Extract the [X, Y] coordinate from the center of the cell holding the provided text.  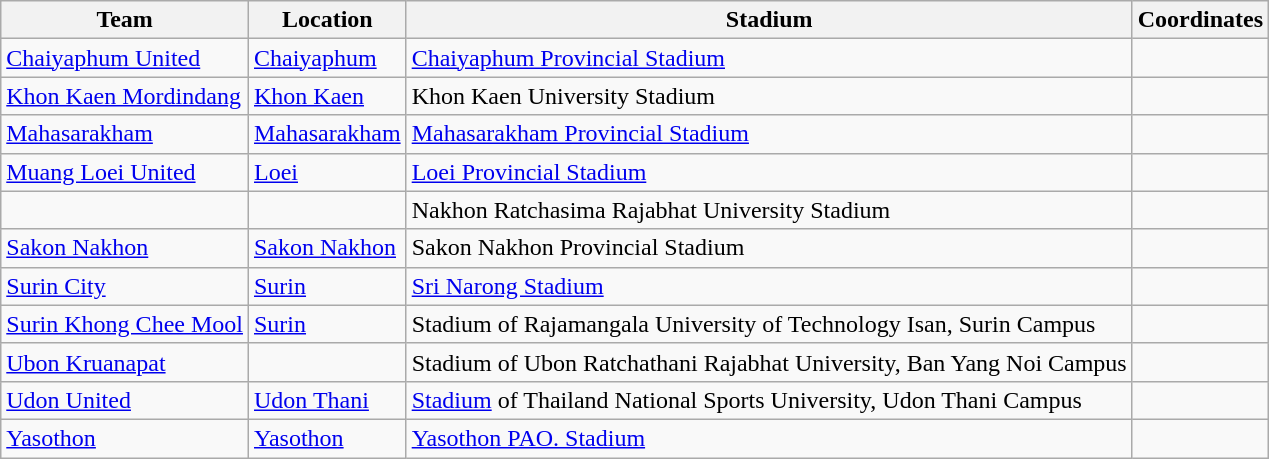
Loei Provincial Stadium [769, 172]
Stadium of Thailand National Sports University, Udon Thani Campus [769, 400]
Muang Loei United [125, 172]
Khon Kaen [327, 96]
Sri Narong Stadium [769, 286]
Coordinates [1200, 20]
Mahasarakham Provincial Stadium [769, 134]
Sakon Nakhon Provincial Stadium [769, 248]
Khon Kaen Mordindang [125, 96]
Khon Kaen University Stadium [769, 96]
Chaiyaphum Provincial Stadium [769, 58]
Ubon Kruanapat [125, 362]
Loei [327, 172]
Yasothon PAO. Stadium [769, 438]
Location [327, 20]
Udon Thani [327, 400]
Stadium of Rajamangala University of Technology Isan, Surin Campus [769, 324]
Surin City [125, 286]
Chaiyaphum [327, 58]
Stadium of Ubon Ratchathani Rajabhat University, Ban Yang Noi Campus [769, 362]
Team [125, 20]
Chaiyaphum United [125, 58]
Udon United [125, 400]
Nakhon Ratchasima Rajabhat University Stadium [769, 210]
Surin Khong Chee Mool [125, 324]
Stadium [769, 20]
